For the text-containing cell, return its midpoint in [X, Y] coordinate format. 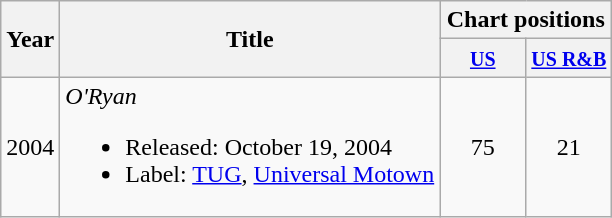
O'RyanReleased: October 19, 2004Label: TUG, Universal Motown [250, 147]
Title [250, 39]
Year [30, 39]
US [483, 58]
Chart positions [526, 20]
2004 [30, 147]
75 [483, 147]
21 [569, 147]
US R&B [569, 58]
